Output the [x, y] coordinate of the center of the cell containing the given text.  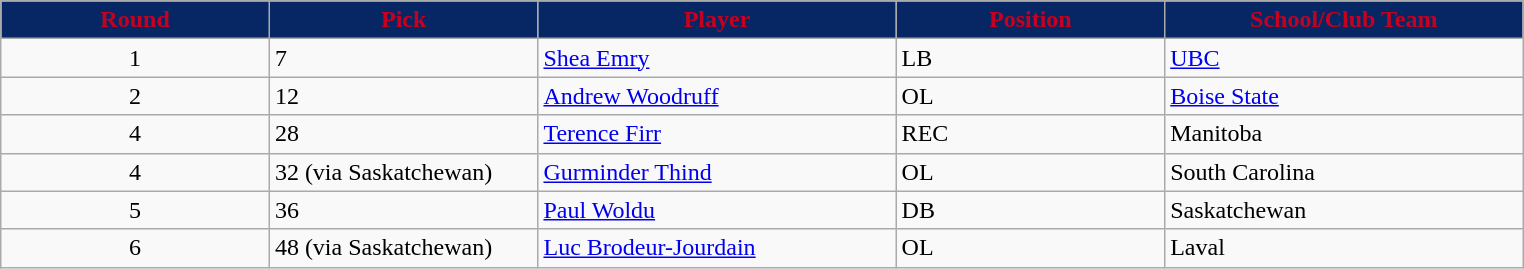
Paul Woldu [717, 210]
2 [136, 96]
DB [1030, 210]
Laval [1344, 248]
28 [404, 134]
Shea Emry [717, 58]
School/Club Team [1344, 20]
5 [136, 210]
Manitoba [1344, 134]
South Carolina [1344, 172]
REC [1030, 134]
7 [404, 58]
Saskatchewan [1344, 210]
36 [404, 210]
Luc Brodeur-Jourdain [717, 248]
32 (via Saskatchewan) [404, 172]
Player [717, 20]
Andrew Woodruff [717, 96]
6 [136, 248]
Pick [404, 20]
Terence Firr [717, 134]
Boise State [1344, 96]
1 [136, 58]
Gurminder Thind [717, 172]
Round [136, 20]
Position [1030, 20]
48 (via Saskatchewan) [404, 248]
UBC [1344, 58]
LB [1030, 58]
12 [404, 96]
